Output the (X, Y) coordinate of the center of the cell containing the given text.  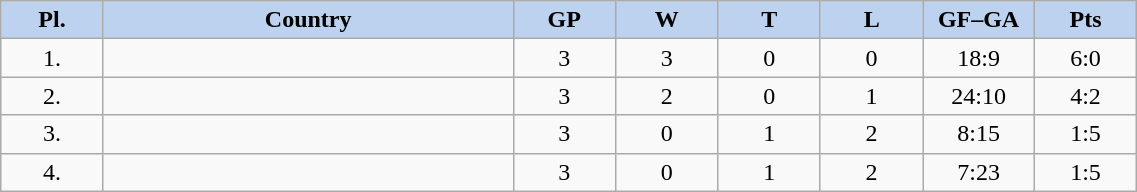
3. (52, 134)
Pl. (52, 20)
1. (52, 58)
8:15 (978, 134)
T (769, 20)
4. (52, 172)
GP (564, 20)
6:0 (1086, 58)
Country (308, 20)
2. (52, 96)
4:2 (1086, 96)
7:23 (978, 172)
L (871, 20)
24:10 (978, 96)
GF–GA (978, 20)
W (667, 20)
18:9 (978, 58)
Pts (1086, 20)
